Provide the [x, y] coordinate of the cell's center where the given text is located.  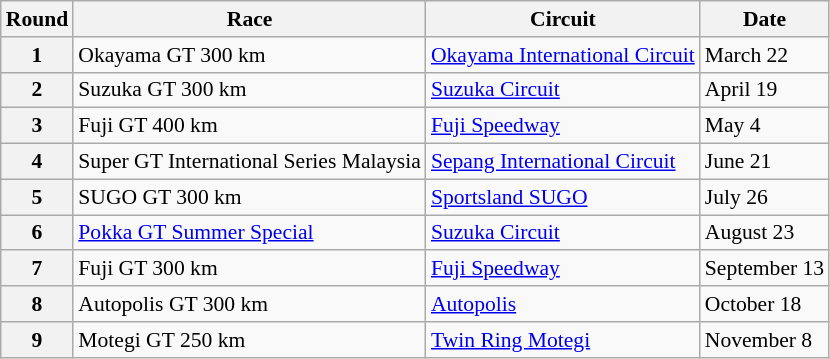
August 23 [764, 233]
7 [38, 269]
8 [38, 304]
Suzuka GT 300 km [250, 90]
Pokka GT Summer Special [250, 233]
9 [38, 340]
Autopolis [563, 304]
Okayama GT 300 km [250, 55]
Sportsland SUGO [563, 197]
Autopolis GT 300 km [250, 304]
6 [38, 233]
Sepang International Circuit [563, 162]
Round [38, 19]
April 19 [764, 90]
4 [38, 162]
July 26 [764, 197]
5 [38, 197]
October 18 [764, 304]
March 22 [764, 55]
June 21 [764, 162]
Race [250, 19]
Super GT International Series Malaysia [250, 162]
3 [38, 126]
1 [38, 55]
May 4 [764, 126]
Circuit [563, 19]
Okayama International Circuit [563, 55]
September 13 [764, 269]
Fuji GT 300 km [250, 269]
2 [38, 90]
Date [764, 19]
SUGO GT 300 km [250, 197]
Motegi GT 250 km [250, 340]
Twin Ring Motegi [563, 340]
Fuji GT 400 km [250, 126]
November 8 [764, 340]
